Provide the [x, y] coordinate of the cell's center where the given text is located.  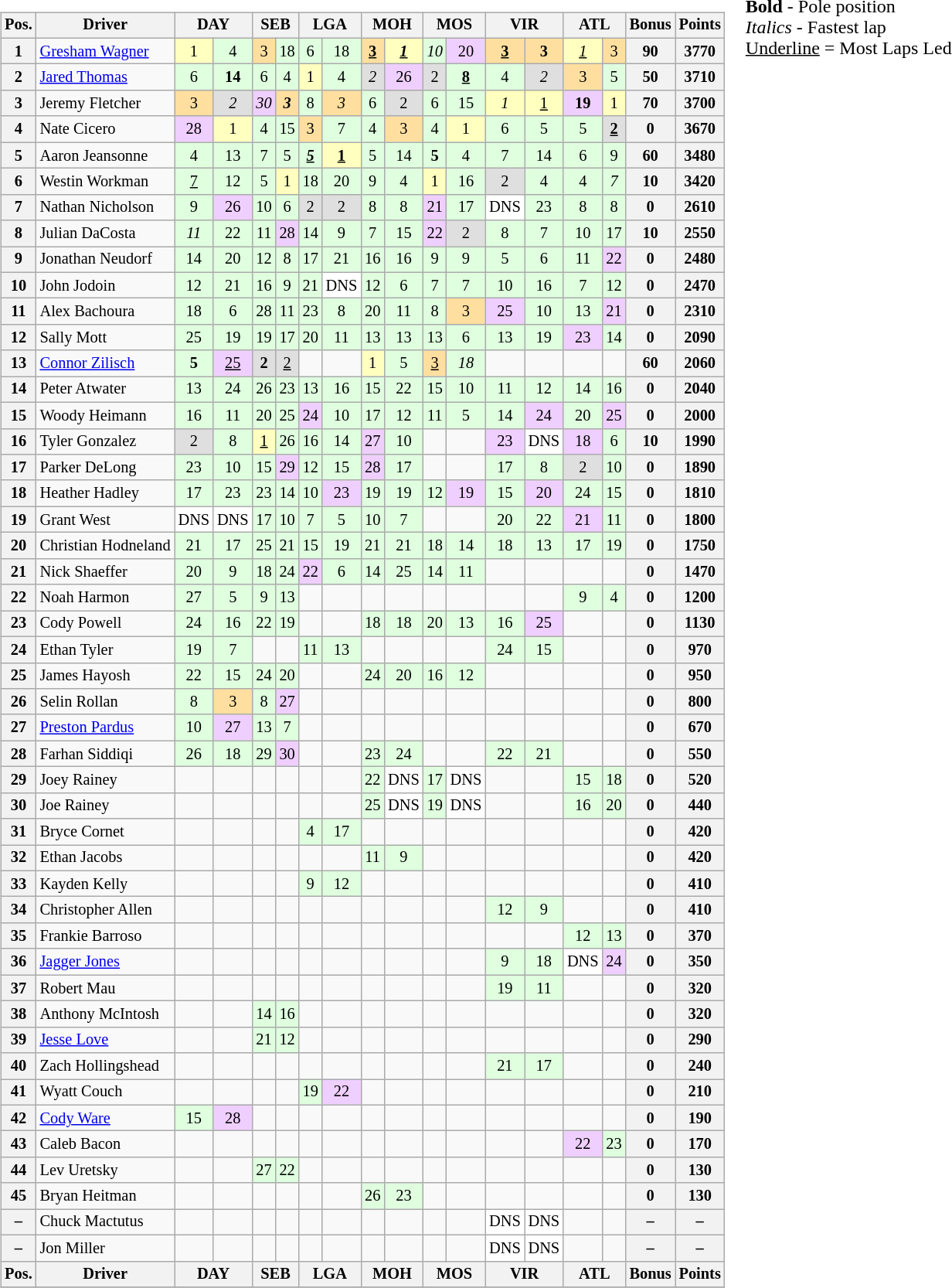
Ethan Jacobs [105, 858]
550 [700, 754]
2610 [700, 207]
50 [651, 77]
42 [19, 1118]
Sally Mott [105, 338]
Heather Hadley [105, 493]
3700 [700, 104]
2310 [700, 312]
38 [19, 1014]
440 [700, 806]
240 [700, 1066]
Farhan Siddiqi [105, 754]
970 [700, 649]
210 [700, 1092]
Chuck Mactutus [105, 1222]
Christian Hodneland [105, 546]
Woody Heimann [105, 415]
33 [19, 884]
Jon Miller [105, 1248]
Kayden Kelly [105, 884]
Jared Thomas [105, 77]
Cody Powell [105, 624]
43 [19, 1144]
Noah Harmon [105, 598]
2090 [700, 338]
Julian DaCosta [105, 233]
670 [700, 727]
520 [700, 780]
Robert Mau [105, 988]
Christopher Allen [105, 910]
Nick Shaeffer [105, 571]
Cody Ware [105, 1118]
1990 [700, 441]
Peter Atwater [105, 390]
32 [19, 858]
1130 [700, 624]
Alex Bachoura [105, 312]
2000 [700, 415]
950 [700, 676]
350 [700, 962]
Jeremy Fletcher [105, 104]
Nathan Nicholson [105, 207]
34 [19, 910]
1470 [700, 571]
Nate Cicero [105, 129]
39 [19, 1040]
Zach Hollingshead [105, 1066]
2550 [700, 233]
35 [19, 936]
2060 [700, 363]
James Hayosh [105, 676]
Jagger Jones [105, 962]
Preston Pardus [105, 727]
190 [700, 1118]
Selin Rollan [105, 702]
40 [19, 1066]
Connor Zilisch [105, 363]
45 [19, 1196]
John Jodoin [105, 285]
2480 [700, 260]
70 [651, 104]
44 [19, 1170]
Bryan Heitman [105, 1196]
Lev Uretsky [105, 1170]
31 [19, 832]
Jonathan Neudorf [105, 260]
1200 [700, 598]
Anthony McIntosh [105, 1014]
Joe Rainey [105, 806]
2040 [700, 390]
3710 [700, 77]
41 [19, 1092]
Joey Rainey [105, 780]
2470 [700, 285]
3480 [700, 155]
Wyatt Couch [105, 1092]
3670 [700, 129]
3420 [700, 182]
Ethan Tyler [105, 649]
Bryce Cornet [105, 832]
1810 [700, 493]
1890 [700, 468]
170 [700, 1144]
90 [651, 51]
36 [19, 962]
Caleb Bacon [105, 1144]
Aaron Jeansonne [105, 155]
800 [700, 702]
3770 [700, 51]
290 [700, 1040]
370 [700, 936]
Grant West [105, 520]
Frankie Barroso [105, 936]
Tyler Gonzalez [105, 441]
Gresham Wagner [105, 51]
1800 [700, 520]
Westin Workman [105, 182]
Jesse Love [105, 1040]
Parker DeLong [105, 468]
37 [19, 988]
1750 [700, 546]
